Determine the (X, Y) coordinate at the center of the cell enclosing the given text.  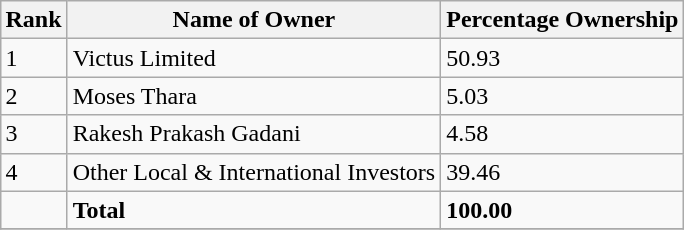
Percentage Ownership (562, 20)
Other Local & International Investors (254, 172)
1 (34, 58)
100.00 (562, 210)
2 (34, 96)
4 (34, 172)
Rakesh Prakash Gadani (254, 134)
4.58 (562, 134)
Total (254, 210)
Victus Limited (254, 58)
5.03 (562, 96)
39.46 (562, 172)
3 (34, 134)
Rank (34, 20)
50.93 (562, 58)
Name of Owner (254, 20)
Moses Thara (254, 96)
